From the cell containing the given text, extract its center point as [X, Y] coordinate. 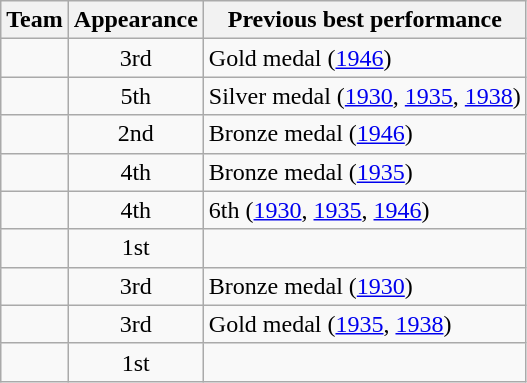
Bronze medal (1930) [364, 286]
Gold medal (1946) [364, 58]
Silver medal (1930, 1935, 1938) [364, 96]
6th (1930, 1935, 1946) [364, 210]
Bronze medal (1935) [364, 172]
Gold medal (1935, 1938) [364, 324]
5th [136, 96]
Team [35, 20]
2nd [136, 134]
Previous best performance [364, 20]
Appearance [136, 20]
Bronze medal (1946) [364, 134]
